Return (x, y) of the center of cell containing provided text 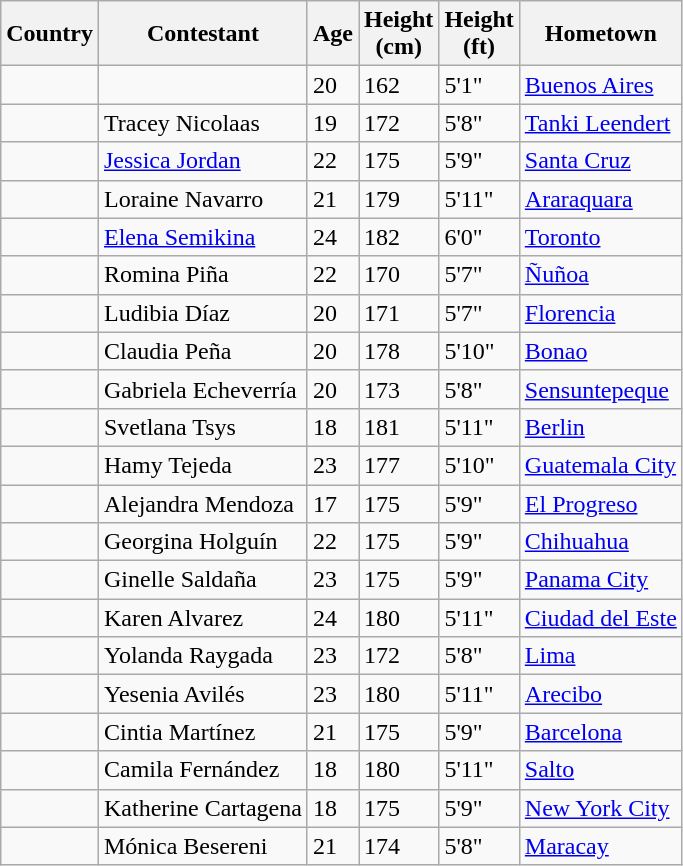
Santa Cruz (600, 161)
Ñuñoa (600, 275)
Chihuahua (600, 542)
177 (398, 465)
5'1" (479, 85)
Camila Fernández (202, 770)
Panama City (600, 580)
181 (398, 427)
Araraquara (600, 199)
19 (332, 123)
174 (398, 846)
6'0" (479, 237)
Karen Alvarez (202, 618)
173 (398, 389)
Arecibo (600, 694)
162 (398, 85)
Age (332, 34)
Alejandra Mendoza (202, 503)
New York City (600, 808)
170 (398, 275)
Height (ft) (479, 34)
Katherine Cartagena (202, 808)
Claudia Peña (202, 351)
Ludibia Díaz (202, 313)
Svetlana Tsys (202, 427)
El Progreso (600, 503)
182 (398, 237)
Jessica Jordan (202, 161)
Yesenia Avilés (202, 694)
Hamy Tejeda (202, 465)
Berlin (600, 427)
Guatemala City (600, 465)
Height (cm) (398, 34)
Country (50, 34)
Georgina Holguín (202, 542)
Barcelona (600, 732)
Ginelle Saldaña (202, 580)
Contestant (202, 34)
Mónica Besereni (202, 846)
178 (398, 351)
17 (332, 503)
Loraine Navarro (202, 199)
Toronto (600, 237)
Salto (600, 770)
Romina Piña (202, 275)
171 (398, 313)
Elena Semikina (202, 237)
Maracay (600, 846)
Ciudad del Este (600, 618)
Bonao (600, 351)
Cintia Martínez (202, 732)
Tanki Leendert (600, 123)
Yolanda Raygada (202, 656)
Gabriela Echeverría (202, 389)
Buenos Aires (600, 85)
Florencia (600, 313)
Lima (600, 656)
179 (398, 199)
Sensuntepeque (600, 389)
Tracey Nicolaas (202, 123)
Hometown (600, 34)
